Determine the (X, Y) coordinate at the center of the cell enclosing the given text.  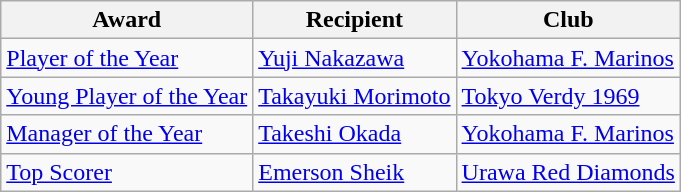
Emerson Sheik (354, 172)
Young Player of the Year (127, 96)
Top Scorer (127, 172)
Player of the Year (127, 58)
Recipient (354, 20)
Yuji Nakazawa (354, 58)
Takayuki Morimoto (354, 96)
Tokyo Verdy 1969 (568, 96)
Manager of the Year (127, 134)
Award (127, 20)
Urawa Red Diamonds (568, 172)
Club (568, 20)
Takeshi Okada (354, 134)
